Locate the cell with the specified text and output its [x, y] center coordinate. 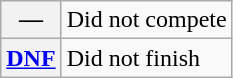
— [31, 20]
Did not compete [146, 20]
DNF [31, 58]
Did not finish [146, 58]
